Pinpoint the cell where the given text exists, returning its [x, y] midpoint coordinate. 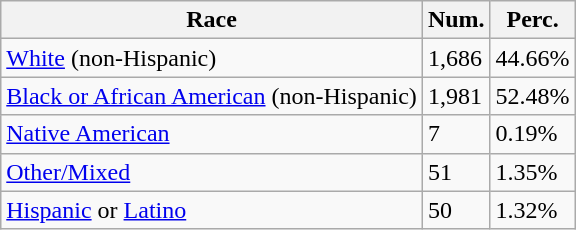
1.32% [532, 210]
0.19% [532, 134]
Hispanic or Latino [212, 210]
Race [212, 20]
7 [456, 134]
44.66% [532, 58]
51 [456, 172]
Perc. [532, 20]
1.35% [532, 172]
Other/Mixed [212, 172]
Black or African American (non-Hispanic) [212, 96]
Native American [212, 134]
1,981 [456, 96]
52.48% [532, 96]
50 [456, 210]
1,686 [456, 58]
White (non-Hispanic) [212, 58]
Num. [456, 20]
